Identify which cell holds the provided text, then report its [X, Y] central coordinate. 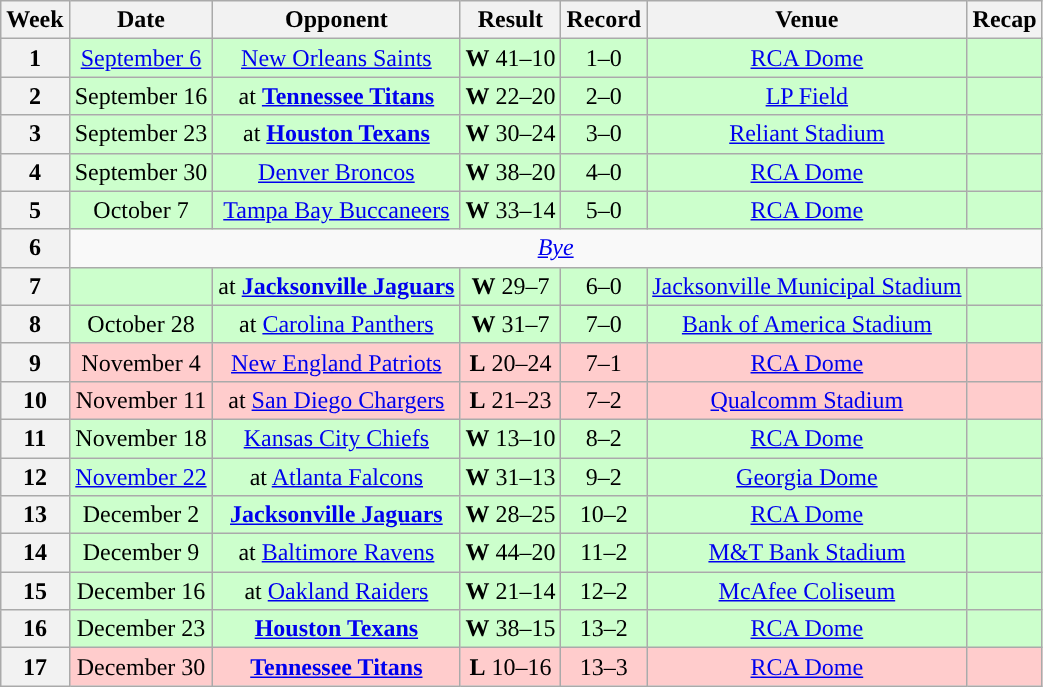
M&T Bank Stadium [807, 553]
December 16 [141, 591]
L 21–23 [510, 400]
12–2 [604, 591]
L 10–16 [510, 667]
6–0 [604, 286]
2 [35, 96]
W 44–20 [510, 553]
6 [35, 248]
McAfee Coliseum [807, 591]
September 30 [141, 172]
11–2 [604, 553]
New England Patriots [336, 362]
Tennessee Titans [336, 667]
5 [35, 210]
Record [604, 20]
13–3 [604, 667]
at San Diego Chargers [336, 400]
1–0 [604, 58]
9 [35, 362]
November 11 [141, 400]
15 [35, 591]
W 31–13 [510, 477]
at Oakland Raiders [336, 591]
17 [35, 667]
Houston Texans [336, 629]
11 [35, 438]
8–2 [604, 438]
Week [35, 20]
Tampa Bay Buccaneers [336, 210]
7–0 [604, 324]
W 33–14 [510, 210]
W 13–10 [510, 438]
W 31–7 [510, 324]
November 22 [141, 477]
13–2 [604, 629]
14 [35, 553]
13 [35, 515]
Qualcomm Stadium [807, 400]
at Carolina Panthers [336, 324]
at Baltimore Ravens [336, 553]
W 38–15 [510, 629]
W 21–14 [510, 591]
4 [35, 172]
Bye [556, 248]
W 30–24 [510, 134]
September 6 [141, 58]
7 [35, 286]
16 [35, 629]
September 16 [141, 96]
3–0 [604, 134]
December 23 [141, 629]
10 [35, 400]
at Jacksonville Jaguars [336, 286]
November 4 [141, 362]
October 7 [141, 210]
Jacksonville Municipal Stadium [807, 286]
12 [35, 477]
5–0 [604, 210]
Recap [1004, 20]
December 2 [141, 515]
W 28–25 [510, 515]
Jacksonville Jaguars [336, 515]
Result [510, 20]
Kansas City Chiefs [336, 438]
W 38–20 [510, 172]
Bank of America Stadium [807, 324]
Denver Broncos [336, 172]
Georgia Dome [807, 477]
Reliant Stadium [807, 134]
Date [141, 20]
December 9 [141, 553]
November 18 [141, 438]
New Orleans Saints [336, 58]
L 20–24 [510, 362]
W 29–7 [510, 286]
2–0 [604, 96]
at Houston Texans [336, 134]
Venue [807, 20]
10–2 [604, 515]
4–0 [604, 172]
3 [35, 134]
7–2 [604, 400]
W 41–10 [510, 58]
September 23 [141, 134]
9–2 [604, 477]
at Tennessee Titans [336, 96]
8 [35, 324]
1 [35, 58]
LP Field [807, 96]
October 28 [141, 324]
December 30 [141, 667]
at Atlanta Falcons [336, 477]
W 22–20 [510, 96]
7–1 [604, 362]
Opponent [336, 20]
